Locate the cell with the specified text and output its (x, y) center coordinate. 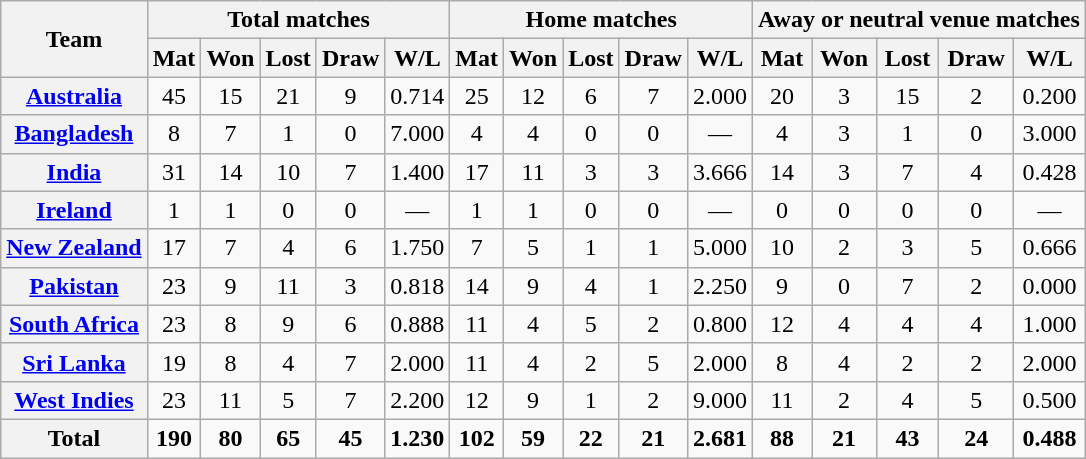
3.000 (1050, 134)
43 (908, 438)
0.200 (1050, 96)
Total matches (298, 20)
South Africa (74, 324)
59 (534, 438)
22 (591, 438)
Away or neutral venue matches (920, 20)
0.714 (418, 96)
0.488 (1050, 438)
25 (477, 96)
20 (782, 96)
Home matches (602, 20)
0.818 (418, 286)
102 (477, 438)
7.000 (418, 134)
West Indies (74, 400)
0.888 (418, 324)
Team (74, 39)
2.200 (418, 400)
Total (74, 438)
India (74, 172)
2.250 (720, 286)
0.666 (1050, 248)
80 (230, 438)
1.000 (1050, 324)
0.000 (1050, 286)
3.666 (720, 172)
31 (174, 172)
Ireland (74, 210)
Sri Lanka (74, 362)
New Zealand (74, 248)
24 (976, 438)
Pakistan (74, 286)
Bangladesh (74, 134)
88 (782, 438)
2.681 (720, 438)
65 (288, 438)
0.500 (1050, 400)
1.750 (418, 248)
19 (174, 362)
0.800 (720, 324)
Australia (74, 96)
1.400 (418, 172)
9.000 (720, 400)
5.000 (720, 248)
1.230 (418, 438)
0.428 (1050, 172)
190 (174, 438)
